Capture the cell that displays the provided text and extract its [X, Y] central coordinate. 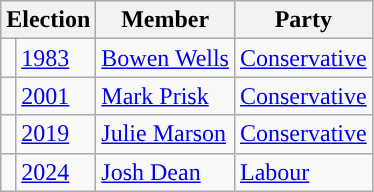
Bowen Wells [166, 58]
2024 [56, 172]
Josh Dean [166, 172]
2019 [56, 134]
Mark Prisk [166, 96]
Julie Marson [166, 134]
Member [166, 20]
Party [303, 20]
Election [48, 20]
1983 [56, 58]
Labour [303, 172]
2001 [56, 96]
